Identify which cell holds the provided text, then report its (x, y) central coordinate. 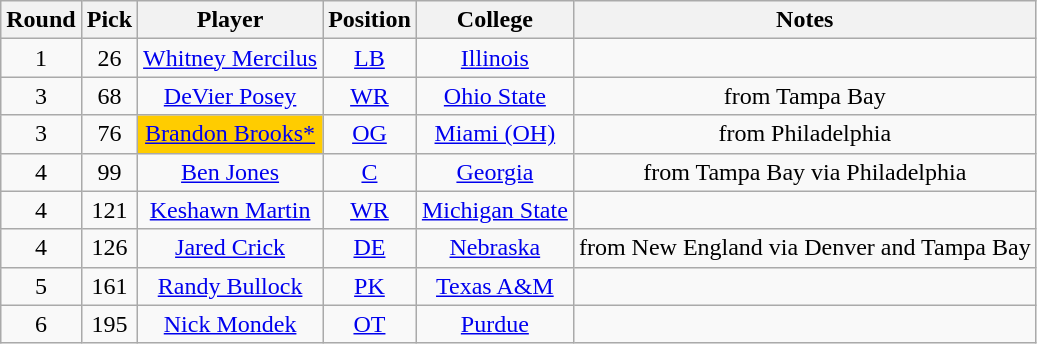
68 (109, 96)
99 (109, 172)
Jared Crick (230, 248)
Nick Mondek (230, 324)
126 (109, 248)
PK (370, 286)
Pick (109, 20)
Miami (OH) (494, 134)
6 (41, 324)
Illinois (494, 58)
LB (370, 58)
Texas A&M (494, 286)
5 (41, 286)
Purdue (494, 324)
121 (109, 210)
from New England via Denver and Tampa Bay (804, 248)
1 (41, 58)
from Philadelphia (804, 134)
DE (370, 248)
Randy Bullock (230, 286)
Whitney Mercilus (230, 58)
Ohio State (494, 96)
from Tampa Bay (804, 96)
161 (109, 286)
Brandon Brooks* (230, 134)
Georgia (494, 172)
C (370, 172)
Keshawn Martin (230, 210)
Round (41, 20)
Michigan State (494, 210)
26 (109, 58)
76 (109, 134)
Player (230, 20)
195 (109, 324)
OT (370, 324)
OG (370, 134)
from Tampa Bay via Philadelphia (804, 172)
DeVier Posey (230, 96)
Nebraska (494, 248)
Ben Jones (230, 172)
Position (370, 20)
College (494, 20)
Notes (804, 20)
